Find where the given text appears and provide that cell's center as (X, Y) coordinate. 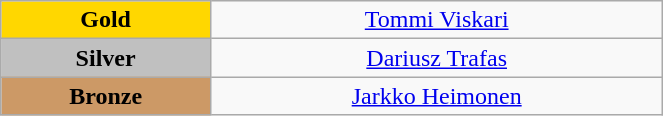
Gold (106, 20)
Silver (106, 58)
Tommi Viskari (436, 20)
Jarkko Heimonen (436, 96)
Dariusz Trafas (436, 58)
Bronze (106, 96)
